Locate the cell with the specified text and output its (x, y) center coordinate. 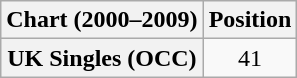
Chart (2000–2009) (102, 20)
Position (250, 20)
41 (250, 58)
UK Singles (OCC) (102, 58)
